Locate the cell with the specified text and output its [X, Y] center coordinate. 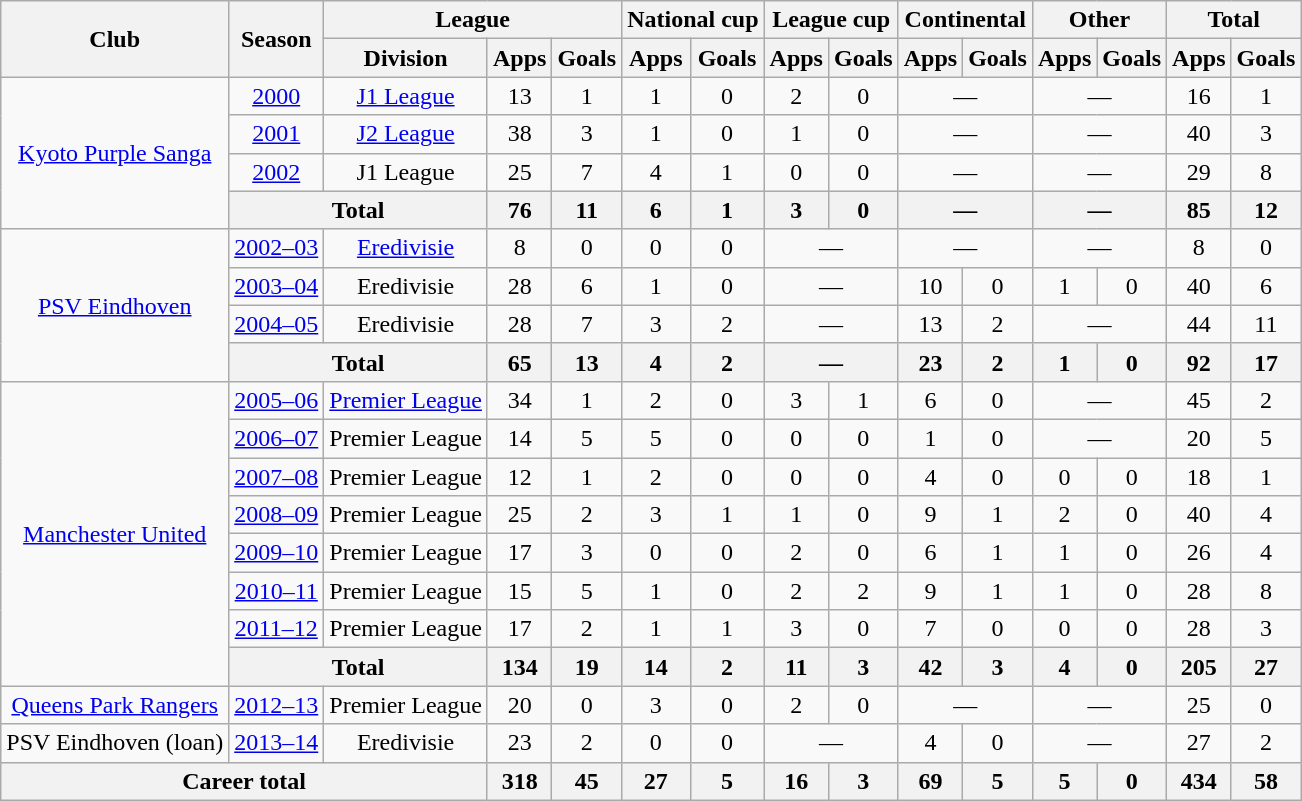
18 [1199, 477]
PSV Eindhoven [115, 305]
2002 [276, 172]
2008–09 [276, 515]
2012–13 [276, 705]
58 [1266, 781]
League cup [831, 20]
2004–05 [276, 324]
19 [587, 667]
Queens Park Rangers [115, 705]
Other [1099, 20]
65 [519, 362]
2013–14 [276, 743]
Division [406, 58]
2005–06 [276, 400]
205 [1199, 667]
76 [519, 210]
38 [519, 134]
Career total [244, 781]
2001 [276, 134]
League [473, 20]
Kyoto Purple Sanga [115, 153]
2003–04 [276, 286]
Club [115, 39]
Season [276, 39]
2011–12 [276, 629]
434 [1199, 781]
2000 [276, 96]
2010–11 [276, 591]
29 [1199, 172]
85 [1199, 210]
2006–07 [276, 438]
69 [930, 781]
318 [519, 781]
National cup [693, 20]
34 [519, 400]
2007–08 [276, 477]
J2 League [406, 134]
92 [1199, 362]
PSV Eindhoven (loan) [115, 743]
44 [1199, 324]
26 [1199, 553]
42 [930, 667]
Continental [965, 20]
2002–03 [276, 248]
134 [519, 667]
15 [519, 591]
10 [930, 286]
Manchester United [115, 533]
2009–10 [276, 553]
